Find where the given text appears and provide that cell's center as [x, y] coordinate. 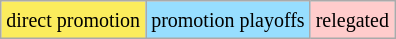
relegated [352, 20]
promotion playoffs [228, 20]
direct promotion [74, 20]
